Return the (x, y) coordinate for the center point of the cell that contains the specified text.  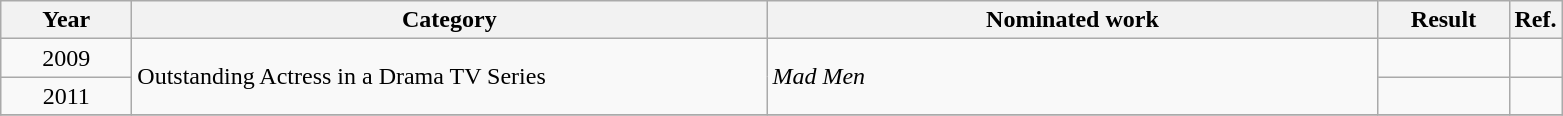
2011 (66, 96)
Nominated work (1072, 20)
Outstanding Actress in a Drama TV Series (450, 77)
Ref. (1536, 20)
Year (66, 20)
Mad Men (1072, 77)
Category (450, 20)
2009 (66, 58)
Result (1444, 20)
